Provide the [x, y] coordinate of the cell's center where the given text is located.  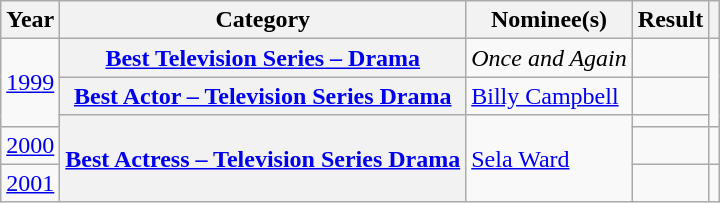
1999 [30, 82]
2001 [30, 183]
Best Actress – Television Series Drama [263, 158]
Sela Ward [550, 158]
Result [670, 20]
2000 [30, 145]
Best Television Series – Drama [263, 58]
Best Actor – Television Series Drama [263, 96]
Once and Again [550, 58]
Year [30, 20]
Nominee(s) [550, 20]
Category [263, 20]
Billy Campbell [550, 96]
